Detect which cell encompasses the target text, then output its [x, y] center coordinate. 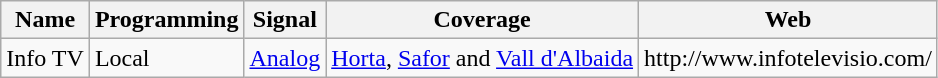
Programming [166, 20]
Web [788, 20]
http://www.infotelevisio.com/ [788, 58]
Info TV [46, 58]
Analog [285, 58]
Local [166, 58]
Signal [285, 20]
Horta, Safor and Vall d'Albaida [482, 58]
Coverage [482, 20]
Name [46, 20]
